Find where the given text appears and provide that cell's center as [X, Y] coordinate. 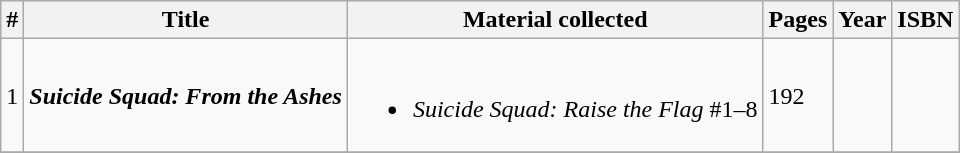
# [12, 20]
Pages [798, 20]
1 [12, 96]
Suicide Squad: Raise the Flag #1–8 [555, 96]
Suicide Squad: From the Ashes [186, 96]
192 [798, 96]
Title [186, 20]
Material collected [555, 20]
ISBN [926, 20]
Year [862, 20]
